Return [x, y] of the center of cell containing provided text 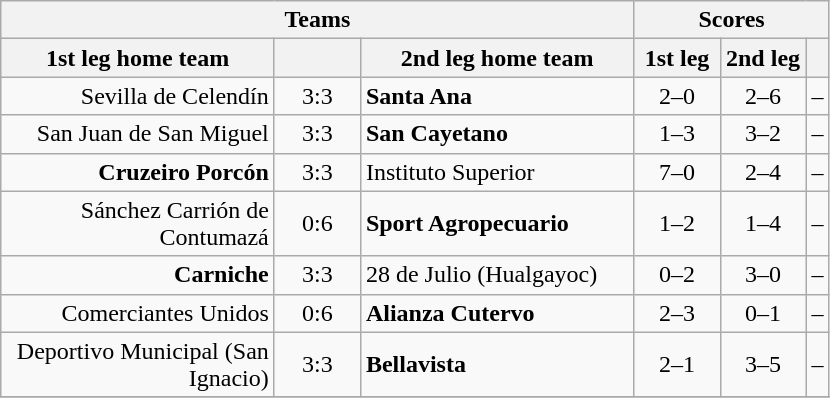
3–2 [763, 134]
San Juan de San Miguel [138, 134]
Alianza Cutervo [497, 313]
1–3 [677, 134]
Instituto Superior [497, 172]
3–0 [763, 275]
Teams [318, 20]
2–3 [677, 313]
7–0 [677, 172]
2–0 [677, 96]
28 de Julio (Hualgayoc) [497, 275]
Sevilla de Celendín [138, 96]
2–6 [763, 96]
Sport Agropecuario [497, 224]
1–4 [763, 224]
Carniche [138, 275]
0–1 [763, 313]
Comerciantes Unidos [138, 313]
Santa Ana [497, 96]
Deportivo Municipal (San Ignacio) [138, 364]
3–5 [763, 364]
1st leg home team [138, 58]
2–1 [677, 364]
2–4 [763, 172]
Bellavista [497, 364]
Scores [732, 20]
Cruzeiro Porcón [138, 172]
0–2 [677, 275]
2nd leg home team [497, 58]
1st leg [677, 58]
San Cayetano [497, 134]
Sánchez Carrión de Contumazá [138, 224]
1–2 [677, 224]
2nd leg [763, 58]
